Determine the (X, Y) coordinate at the center of the cell enclosing the given text.  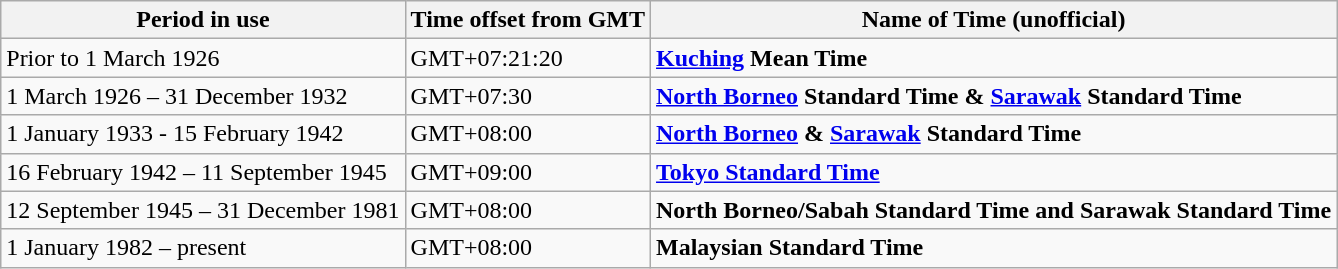
Name of Time (unofficial) (994, 20)
1 January 1933 - 15 February 1942 (203, 134)
North Borneo & Sarawak Standard Time (994, 134)
Time offset from GMT (528, 20)
North Borneo Standard Time & Sarawak Standard Time (994, 96)
North Borneo/Sabah Standard Time and Sarawak Standard Time (994, 210)
GMT+07:21:20 (528, 58)
Prior to 1 March 1926 (203, 58)
Period in use (203, 20)
GMT+09:00 (528, 172)
1 January 1982 – present (203, 248)
GMT+07:30 (528, 96)
12 September 1945 – 31 December 1981 (203, 210)
Tokyo Standard Time (994, 172)
Malaysian Standard Time (994, 248)
Kuching Mean Time (994, 58)
1 March 1926 – 31 December 1932 (203, 96)
16 February 1942 – 11 September 1945 (203, 172)
